Determine the (x, y) coordinate at the center of the cell enclosing the given text.  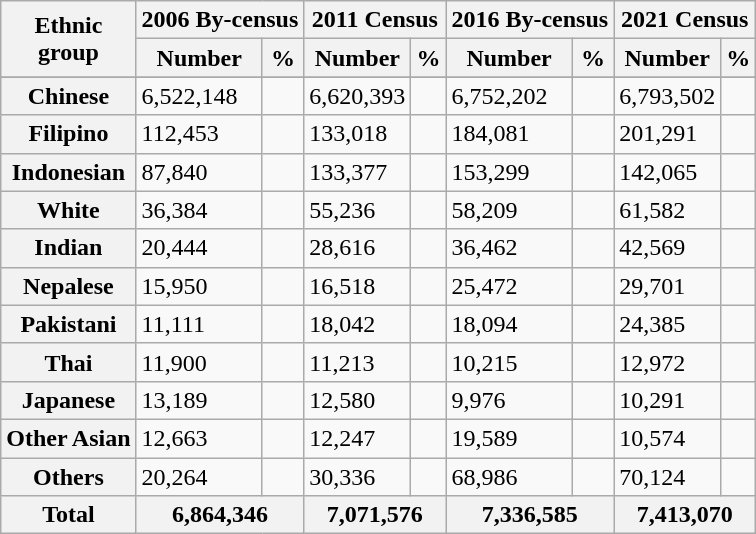
87,840 (199, 172)
133,377 (358, 172)
Chinese (68, 96)
6,620,393 (358, 96)
36,384 (199, 210)
6,522,148 (199, 96)
Pakistani (68, 324)
6,752,202 (509, 96)
7,336,585 (530, 515)
55,236 (358, 210)
White (68, 210)
15,950 (199, 286)
133,018 (358, 134)
6,793,502 (668, 96)
12,247 (358, 438)
30,336 (358, 477)
Others (68, 477)
Japanese (68, 400)
153,299 (509, 172)
112,453 (199, 134)
11,213 (358, 362)
142,065 (668, 172)
18,042 (358, 324)
10,215 (509, 362)
2011 Census (375, 20)
68,986 (509, 477)
12,972 (668, 362)
12,580 (358, 400)
6,864,346 (220, 515)
58,209 (509, 210)
11,111 (199, 324)
29,701 (668, 286)
Ethnicgroup (68, 39)
20,264 (199, 477)
42,569 (668, 248)
24,385 (668, 324)
10,291 (668, 400)
2016 By-census (530, 20)
20,444 (199, 248)
Thai (68, 362)
184,081 (509, 134)
201,291 (668, 134)
Indian (68, 248)
Other Asian (68, 438)
18,094 (509, 324)
Indonesian (68, 172)
70,124 (668, 477)
7,071,576 (375, 515)
19,589 (509, 438)
2006 By-census (220, 20)
11,900 (199, 362)
10,574 (668, 438)
36,462 (509, 248)
25,472 (509, 286)
28,616 (358, 248)
12,663 (199, 438)
Filipino (68, 134)
2021 Census (685, 20)
Nepalese (68, 286)
7,413,070 (685, 515)
16,518 (358, 286)
61,582 (668, 210)
Total (68, 515)
13,189 (199, 400)
9,976 (509, 400)
